Find where the given text appears and provide that cell's center as (x, y) coordinate. 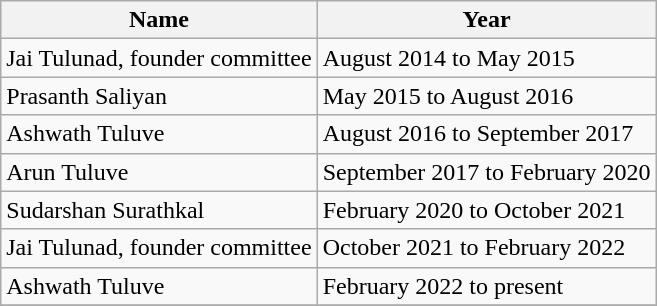
February 2022 to present (486, 286)
Name (159, 20)
Year (486, 20)
Sudarshan Surathkal (159, 210)
September 2017 to February 2020 (486, 172)
Arun Tuluve (159, 172)
May 2015 to August 2016 (486, 96)
October 2021 to February 2022 (486, 248)
August 2016 to September 2017 (486, 134)
Prasanth Saliyan (159, 96)
August 2014 to May 2015 (486, 58)
February 2020 to October 2021 (486, 210)
